Detect which cell encompasses the target text, then output its [X, Y] center coordinate. 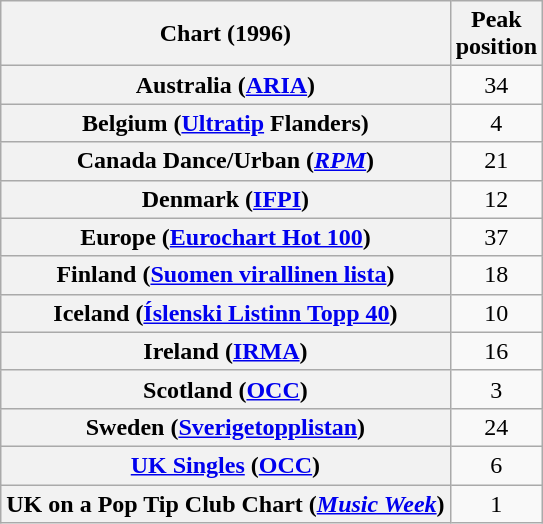
Denmark (IFPI) [226, 199]
4 [496, 123]
Australia (ARIA) [226, 85]
Chart (1996) [226, 34]
Canada Dance/Urban (RPM) [226, 161]
UK Singles (OCC) [226, 465]
24 [496, 427]
18 [496, 275]
Belgium (Ultratip Flanders) [226, 123]
10 [496, 313]
37 [496, 237]
Finland (Suomen virallinen lista) [226, 275]
6 [496, 465]
34 [496, 85]
Iceland (Íslenski Listinn Topp 40) [226, 313]
Sweden (Sverigetopplistan) [226, 427]
Europe (Eurochart Hot 100) [226, 237]
Ireland (IRMA) [226, 351]
3 [496, 389]
12 [496, 199]
16 [496, 351]
Peakposition [496, 34]
Scotland (OCC) [226, 389]
21 [496, 161]
1 [496, 503]
UK on a Pop Tip Club Chart (Music Week) [226, 503]
